Determine the [x, y] coordinate at the center of the cell enclosing the given text.  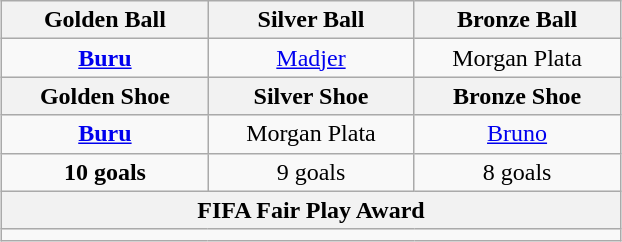
FIFA Fair Play Award [311, 210]
Madjer [311, 58]
Bronze Shoe [517, 96]
Silver Ball [311, 20]
Golden Ball [105, 20]
Golden Shoe [105, 96]
9 goals [311, 172]
8 goals [517, 172]
Bruno [517, 134]
Silver Shoe [311, 96]
Bronze Ball [517, 20]
10 goals [105, 172]
